Search for the cell housing the specified text and yield its [X, Y] center coordinate. 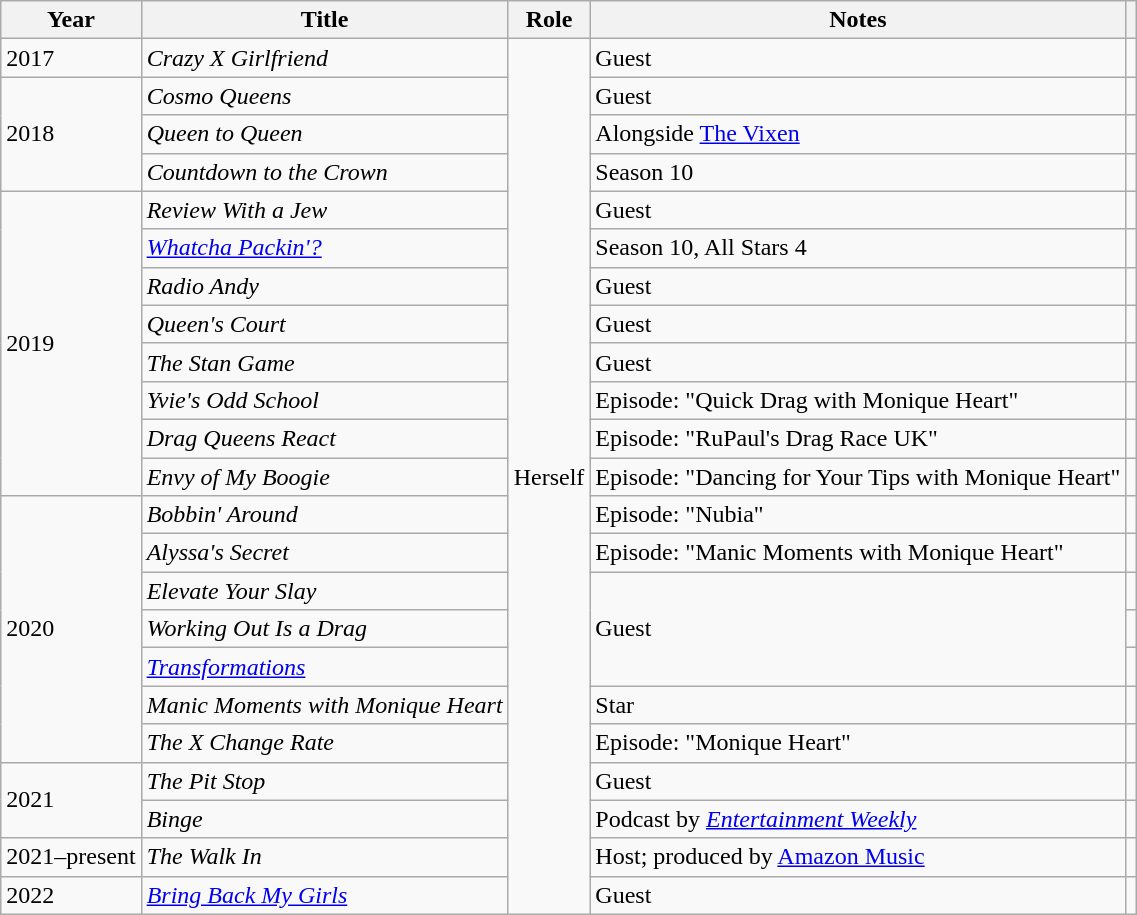
Drag Queens React [324, 438]
Episode: "Manic Moments with Monique Heart" [858, 553]
2022 [71, 895]
Alyssa's Secret [324, 553]
Cosmo Queens [324, 96]
Bobbin' Around [324, 515]
2017 [71, 58]
Crazy X Girlfriend [324, 58]
Bring Back My Girls [324, 895]
Envy of My Boogie [324, 477]
Title [324, 20]
Working Out Is a Drag [324, 629]
Star [858, 705]
Season 10 [858, 172]
Radio Andy [324, 286]
Elevate Your Slay [324, 591]
Host; produced by Amazon Music [858, 857]
Whatcha Packin'? [324, 248]
Countdown to the Crown [324, 172]
Episode: "Monique Heart" [858, 743]
Episode: "Dancing for Your Tips with Monique Heart" [858, 477]
The Walk In [324, 857]
Season 10, All Stars 4 [858, 248]
Review With a Jew [324, 210]
Queen to Queen [324, 134]
Episode: "RuPaul's Drag Race UK" [858, 438]
The X Change Rate [324, 743]
Episode: "Nubia" [858, 515]
2021 [71, 800]
The Pit Stop [324, 781]
Year [71, 20]
The Stan Game [324, 362]
Transformations [324, 667]
Alongside The Vixen [858, 134]
2019 [71, 343]
Yvie's Odd School [324, 400]
2021–present [71, 857]
Herself [549, 476]
Notes [858, 20]
2020 [71, 629]
Role [549, 20]
Binge [324, 819]
Queen's Court [324, 324]
Episode: "Quick Drag with Monique Heart" [858, 400]
Podcast by Entertainment Weekly [858, 819]
Manic Moments with Monique Heart [324, 705]
2018 [71, 134]
